Identify which cell holds the provided text, then report its (X, Y) central coordinate. 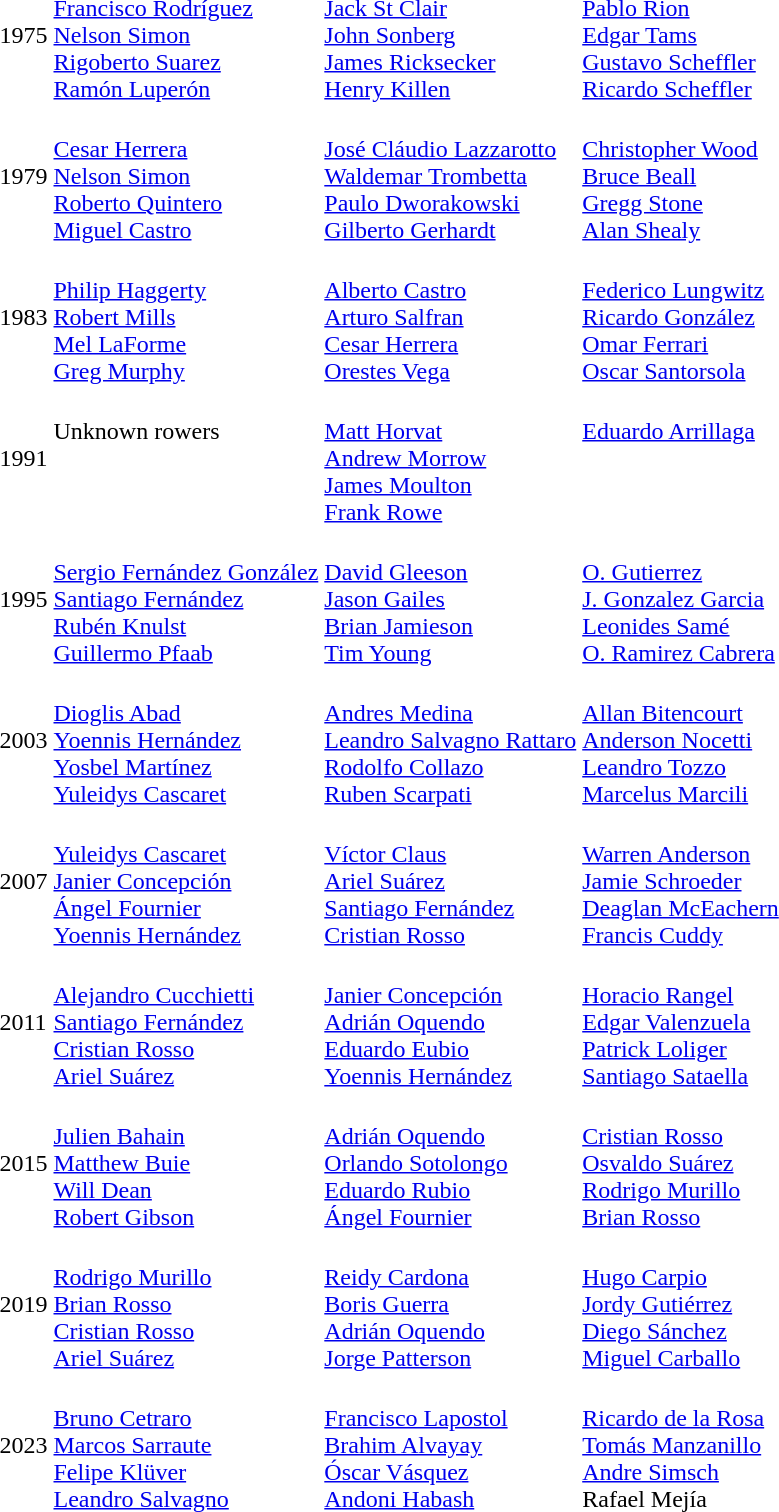
Dioglis AbadYoennis HernándezYosbel MartínezYuleidys Cascaret (186, 740)
Andres MedinaLeandro Salvagno RattaroRodolfo CollazoRuben Scarpati (450, 740)
David GleesonJason GailesBrian JamiesonTim Young (450, 599)
Sergio Fernández GonzálezSantiago FernándezRubén KnulstGuillermo Pfaab (186, 599)
Janier ConcepciónAdrián OquendoEduardo EubioYoennis Hernández (450, 1022)
Alberto CastroArturo SalfranCesar HerreraOrestes Vega (450, 317)
Yuleidys CascaretJanier ConcepciónÁngel FournierYoennis Hernández (186, 881)
Rodrigo MurilloBrian RossoCristian RossoAriel Suárez (186, 1304)
Víctor ClausAriel SuárezSantiago FernándezCristian Rosso (450, 881)
Adrián OquendoOrlando SotolongoEduardo RubioÁngel Fournier (450, 1163)
Alejandro CucchiettiSantiago FernándezCristian RossoAriel Suárez (186, 1022)
Reidy CardonaBoris GuerraAdrián OquendoJorge Patterson (450, 1304)
José Cláudio LazzarottoWaldemar TrombettaPaulo DworakowskiGilberto Gerhardt (450, 176)
Julien BahainMatthew BuieWill DeanRobert Gibson (186, 1163)
Unknown rowers (186, 458)
Matt HorvatAndrew MorrowJames MoultonFrank Rowe (450, 458)
Philip HaggertyRobert MillsMel LaFormeGreg Murphy (186, 317)
Cesar HerreraNelson SimonRoberto QuinteroMiguel Castro (186, 176)
